Detect which cell encompasses the target text, then output its (x, y) center coordinate. 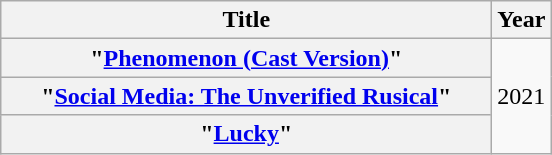
"Phenomenon (Cast Version)" (246, 58)
Year (522, 20)
Title (246, 20)
2021 (522, 96)
"Social Media: The Unverified Rusical" (246, 96)
"Lucky" (246, 134)
